Capture the cell that displays the provided text and extract its (x, y) central coordinate. 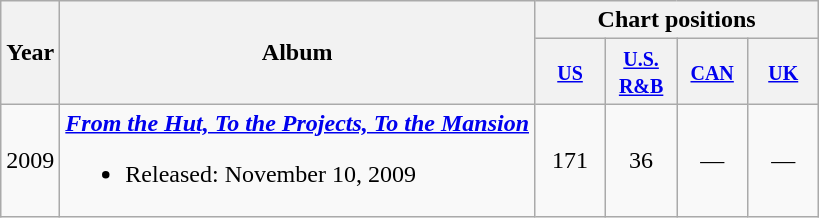
U.S. R&B (642, 72)
CAN (712, 72)
UK (784, 72)
2009 (30, 160)
From the Hut, To the Projects, To the MansionReleased: November 10, 2009 (298, 160)
36 (642, 160)
Chart positions (677, 20)
US (570, 72)
Year (30, 52)
171 (570, 160)
Album (298, 52)
